Locate the cell with the specified text and output its [X, Y] center coordinate. 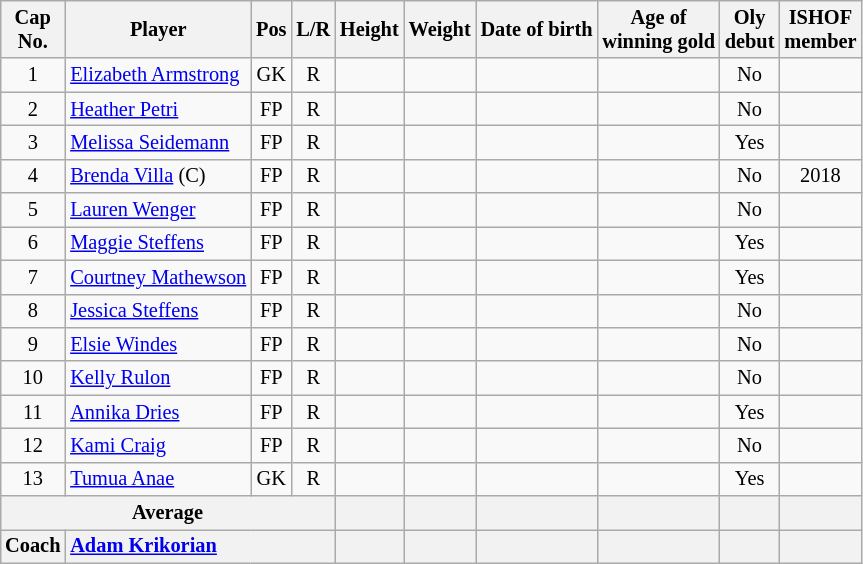
Pos [271, 29]
10 [32, 378]
Adam Krikorian [200, 546]
Tumua Anae [158, 479]
Average [168, 513]
L/R [313, 29]
6 [32, 243]
7 [32, 277]
Height [370, 29]
Heather Petri [158, 109]
Jessica Steffens [158, 311]
Player [158, 29]
Age ofwinning gold [658, 29]
Weight [440, 29]
9 [32, 344]
5 [32, 210]
Maggie Steffens [158, 243]
3 [32, 142]
13 [32, 479]
Lauren Wenger [158, 210]
Elsie Windes [158, 344]
2 [32, 109]
Brenda Villa (C) [158, 176]
Kami Craig [158, 445]
Elizabeth Armstrong [158, 75]
Date of birth [537, 29]
ISHOFmember [820, 29]
Courtney Mathewson [158, 277]
Coach [32, 546]
2018 [820, 176]
Olydebut [750, 29]
8 [32, 311]
4 [32, 176]
12 [32, 445]
11 [32, 412]
Annika Dries [158, 412]
Kelly Rulon [158, 378]
Melissa Seidemann [158, 142]
1 [32, 75]
CapNo. [32, 29]
